Extract the (x, y) coordinate from the center of the cell holding the provided text.  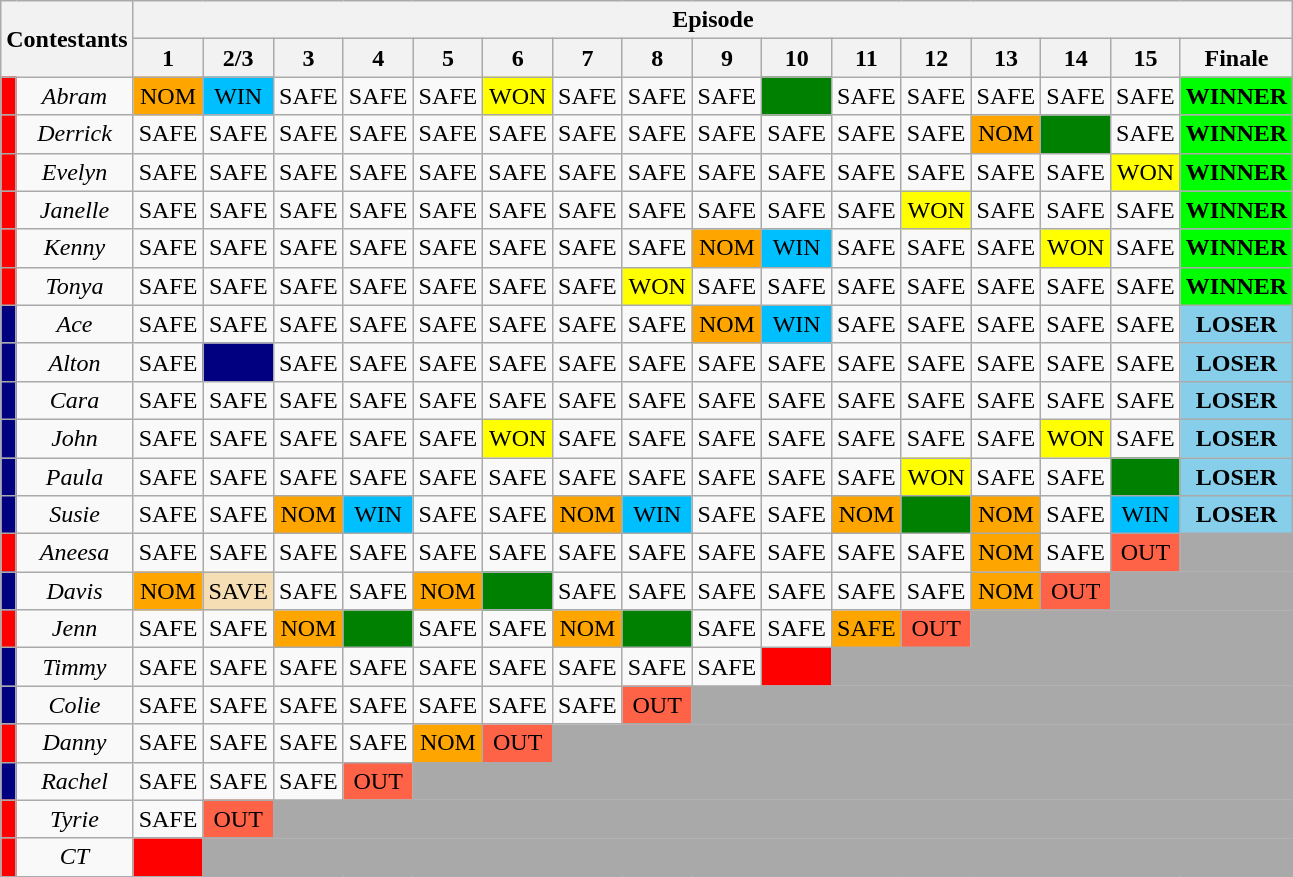
2/3 (238, 58)
7 (588, 58)
Ace (74, 324)
Contestants (67, 39)
John (74, 438)
CT (74, 857)
Episode (713, 20)
5 (448, 58)
15 (1146, 58)
Abram (74, 96)
10 (797, 58)
Danny (74, 743)
3 (309, 58)
Janelle (74, 210)
Rachel (74, 781)
12 (936, 58)
14 (1076, 58)
8 (657, 58)
Tonya (74, 286)
13 (1006, 58)
Susie (74, 515)
Colie (74, 705)
Jenn (74, 629)
Paula (74, 477)
Tyrie (74, 819)
SAVE (238, 591)
Kenny (74, 248)
6 (518, 58)
Evelyn (74, 172)
Aneesa (74, 553)
Timmy (74, 667)
4 (378, 58)
Finale (1236, 58)
Derrick (74, 134)
9 (727, 58)
Alton (74, 362)
1 (168, 58)
11 (867, 58)
Cara (74, 400)
Davis (74, 591)
